Scan for the cell matching the given text and deliver its [x, y] coordinate at center. 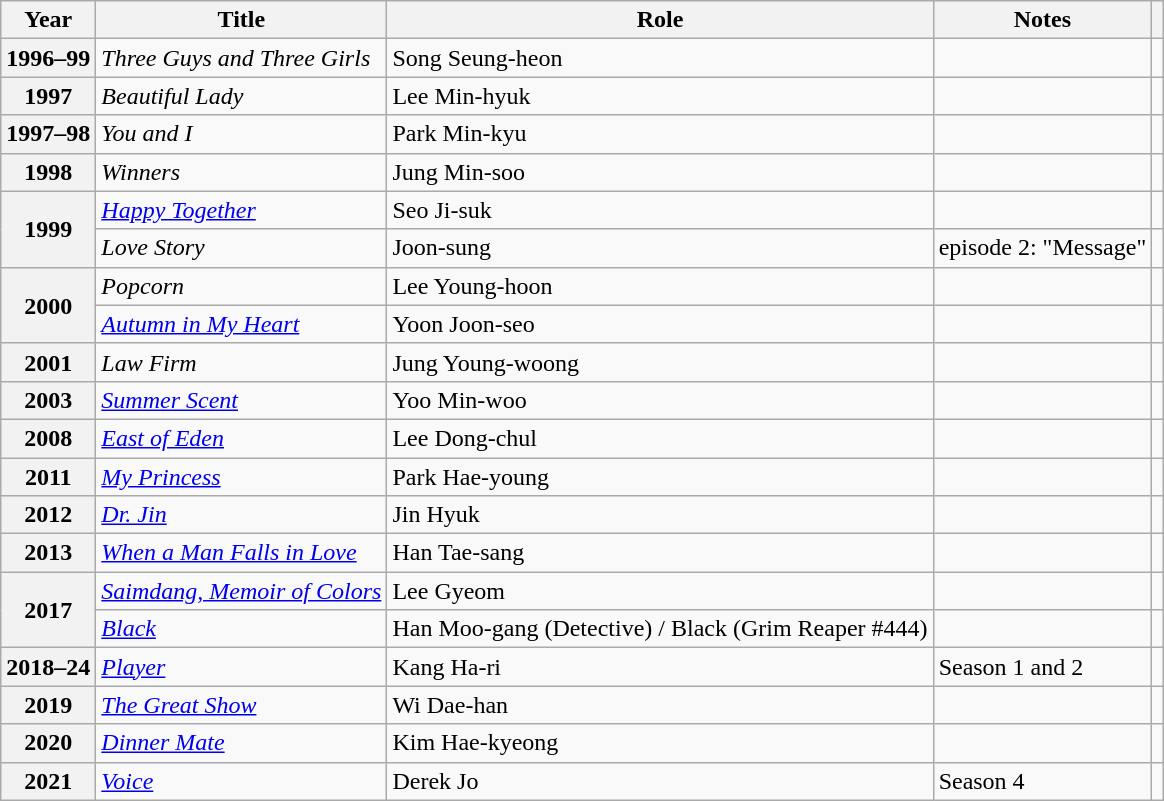
You and I [242, 134]
2020 [48, 743]
Law Firm [242, 362]
Season 4 [1042, 781]
Year [48, 20]
Saimdang, Memoir of Colors [242, 591]
Dr. Jin [242, 515]
2011 [48, 477]
1998 [48, 172]
2019 [48, 705]
Park Hae-young [660, 477]
Title [242, 20]
1996–99 [48, 58]
1997 [48, 96]
Joon-sung [660, 248]
Autumn in My Heart [242, 324]
My Princess [242, 477]
Role [660, 20]
Han Tae-sang [660, 553]
Voice [242, 781]
Summer Scent [242, 400]
Love Story [242, 248]
Jung Min-soo [660, 172]
2001 [48, 362]
Kang Ha-ri [660, 667]
Lee Young-hoon [660, 286]
2008 [48, 438]
East of Eden [242, 438]
2000 [48, 305]
episode 2: "Message" [1042, 248]
Three Guys and Three Girls [242, 58]
Yoo Min-woo [660, 400]
The Great Show [242, 705]
Season 1 and 2 [1042, 667]
2013 [48, 553]
Player [242, 667]
Wi Dae-han [660, 705]
Lee Gyeom [660, 591]
Beautiful Lady [242, 96]
Derek Jo [660, 781]
Park Min-kyu [660, 134]
Lee Min-hyuk [660, 96]
1999 [48, 229]
Happy Together [242, 210]
Popcorn [242, 286]
2021 [48, 781]
Yoon Joon-seo [660, 324]
Jin Hyuk [660, 515]
Black [242, 629]
Jung Young-woong [660, 362]
Lee Dong-chul [660, 438]
2018–24 [48, 667]
Winners [242, 172]
2012 [48, 515]
Han Moo-gang (Detective) / Black (Grim Reaper #444) [660, 629]
1997–98 [48, 134]
2003 [48, 400]
When a Man Falls in Love [242, 553]
Song Seung-heon [660, 58]
Seo Ji-suk [660, 210]
Notes [1042, 20]
2017 [48, 610]
Dinner Mate [242, 743]
Kim Hae-kyeong [660, 743]
